Identify which cell holds the provided text, then report its [X, Y] central coordinate. 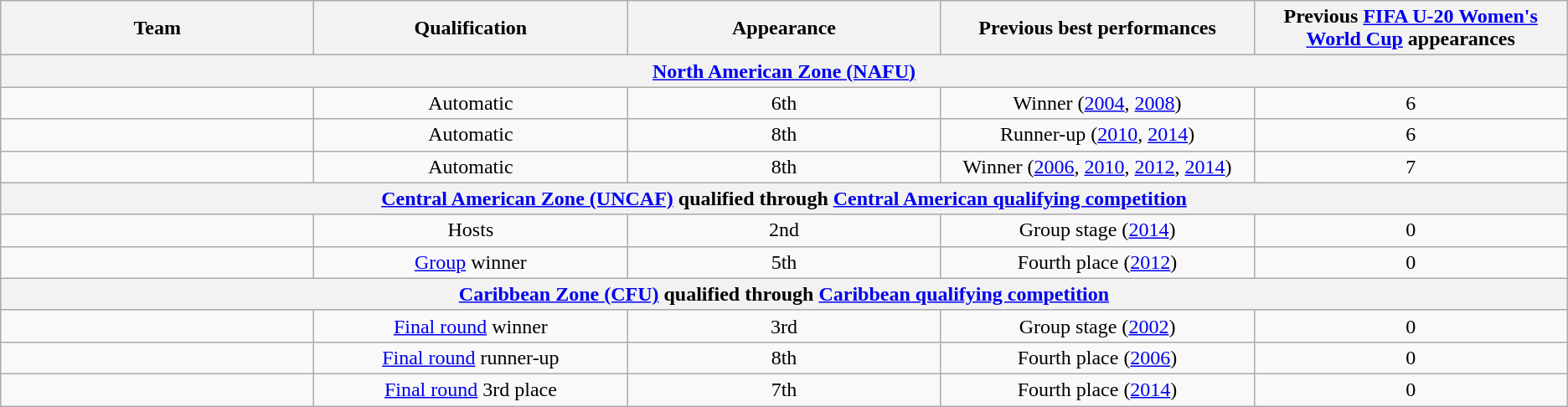
2nd [784, 230]
Previous best performances [1097, 28]
Fourth place (2012) [1097, 262]
Qualification [471, 28]
7 [1411, 167]
Group stage (2014) [1097, 230]
Group winner [471, 262]
Central American Zone (UNCAF) qualified through Central American qualifying competition [784, 198]
6th [784, 103]
North American Zone (NAFU) [784, 71]
Winner (2004, 2008) [1097, 103]
Fourth place (2006) [1097, 358]
Team [157, 28]
5th [784, 262]
3rd [784, 326]
Runner-up (2010, 2014) [1097, 135]
Final round runner-up [471, 358]
Fourth place (2014) [1097, 389]
Winner (2006, 2010, 2012, 2014) [1097, 167]
Previous FIFA U-20 Women's World Cup appearances [1411, 28]
Group stage (2002) [1097, 326]
Caribbean Zone (CFU) qualified through Caribbean qualifying competition [784, 294]
7th [784, 389]
Appearance [784, 28]
Hosts [471, 230]
Final round winner [471, 326]
Final round 3rd place [471, 389]
